Detect which cell encompasses the target text, then output its [X, Y] center coordinate. 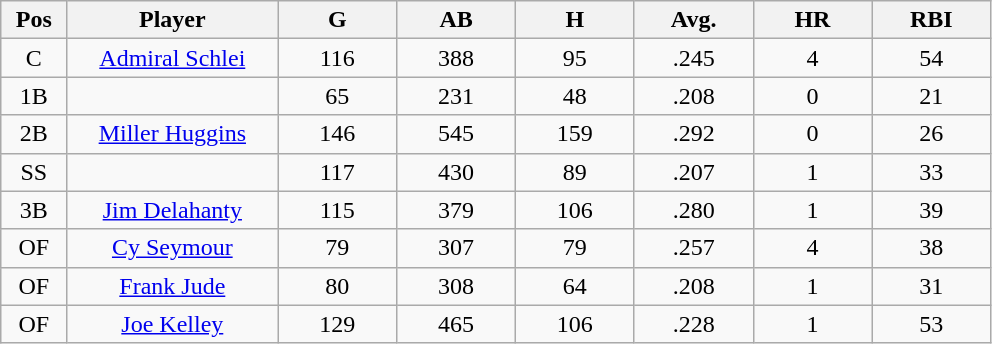
95 [574, 58]
.228 [694, 324]
AB [456, 20]
159 [574, 134]
Miller Huggins [172, 134]
.207 [694, 172]
Avg. [694, 20]
C [34, 58]
21 [932, 96]
388 [456, 58]
115 [338, 210]
.292 [694, 134]
HR [812, 20]
H [574, 20]
48 [574, 96]
465 [456, 324]
3B [34, 210]
33 [932, 172]
64 [574, 286]
146 [338, 134]
31 [932, 286]
.280 [694, 210]
1B [34, 96]
65 [338, 96]
545 [456, 134]
G [338, 20]
129 [338, 324]
RBI [932, 20]
39 [932, 210]
Pos [34, 20]
2B [34, 134]
80 [338, 286]
.245 [694, 58]
38 [932, 248]
.257 [694, 248]
Admiral Schlei [172, 58]
Cy Seymour [172, 248]
116 [338, 58]
54 [932, 58]
Frank Jude [172, 286]
SS [34, 172]
307 [456, 248]
Jim Delahanty [172, 210]
430 [456, 172]
26 [932, 134]
231 [456, 96]
308 [456, 286]
Joe Kelley [172, 324]
Player [172, 20]
379 [456, 210]
89 [574, 172]
117 [338, 172]
53 [932, 324]
